Return the [X, Y] coordinate for the center point of the cell that contains the specified text.  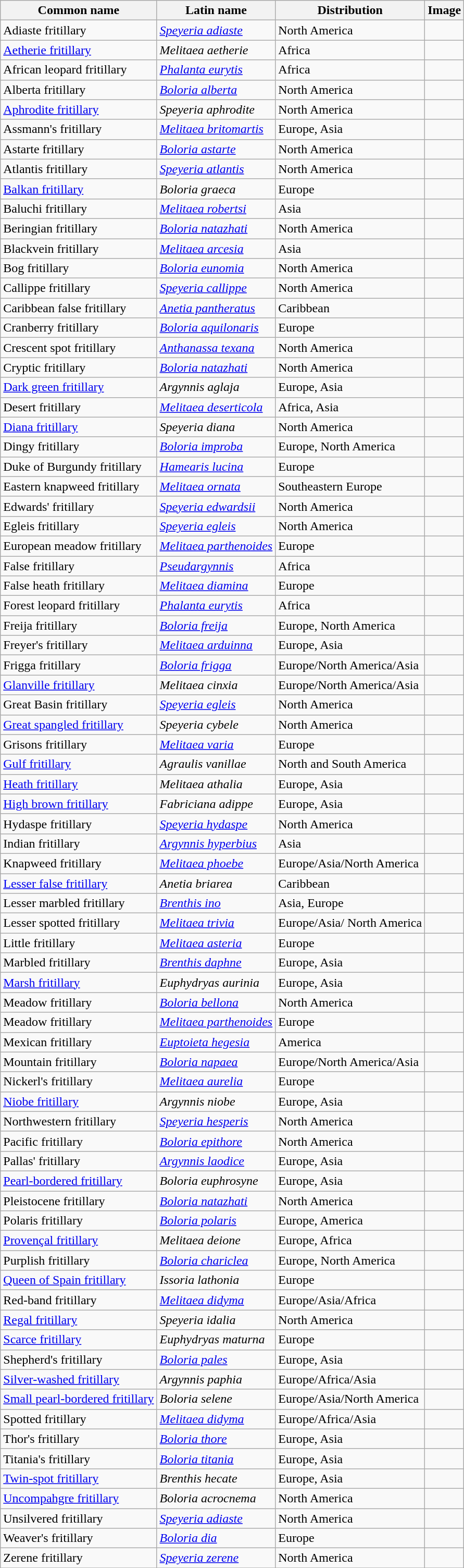
Boloria astarte [216, 149]
Titania's fritillary [79, 1459]
Melitaea arduinna [216, 645]
Red-band fritillary [79, 1300]
Melitaea athalia [216, 784]
Anetia pantheratus [216, 308]
Niobe fritillary [79, 1101]
African leopard fritillary [79, 70]
False heath fritillary [79, 586]
Assmann's fritillary [79, 129]
Forest leopard fritillary [79, 606]
Duke of Burgundy fritillary [79, 467]
Brenthis hecate [216, 1478]
Aetherie fritillary [79, 50]
Boloria epithore [216, 1141]
Crescent spot fritillary [79, 348]
Edwards' fritillary [79, 506]
Grisons fritillary [79, 744]
Lesser false fritillary [79, 884]
Twin-spot fritillary [79, 1478]
Pallas' fritillary [79, 1161]
Indian fritillary [79, 843]
Cryptic fritillary [79, 367]
Silver-washed fritillary [79, 1379]
Alberta fritillary [79, 90]
Boloria dia [216, 1538]
Pleistocene fritillary [79, 1200]
Speyeria edwardsii [216, 506]
Marbled fritillary [79, 963]
Boloria polaris [216, 1221]
Boloria aquilonaris [216, 328]
Glanville fritillary [79, 685]
Boloria thore [216, 1439]
Speyeria atlantis [216, 169]
Thor's fritillary [79, 1439]
Weaver's fritillary [79, 1538]
Dingy fritillary [79, 447]
America [350, 1042]
Mountain fritillary [79, 1062]
Nickerl's fritillary [79, 1082]
Distribution [350, 10]
Europe/Asia/ North America [350, 923]
Balkan fritillary [79, 189]
Euptoieta hegesia [216, 1042]
Argynnis niobe [216, 1101]
Aphrodite fritillary [79, 109]
Marsh fritillary [79, 983]
Boloria titania [216, 1459]
Brenthis ino [216, 903]
Boloria napaea [216, 1062]
Callippe fritillary [79, 288]
Cranberry fritillary [79, 328]
Scarce fritillary [79, 1340]
Speyeria cybele [216, 725]
Bog fritillary [79, 268]
Boloria chariclea [216, 1260]
Beringian fritillary [79, 228]
Issoria lathonia [216, 1280]
Anthanassa texana [216, 348]
Dark green fritillary [79, 387]
Boloria acrocnema [216, 1498]
Melitaea britomartis [216, 129]
Melitaea aetherie [216, 50]
Speyeria idalia [216, 1320]
Boloria eunomia [216, 268]
Knapweed fritillary [79, 863]
Common name [79, 10]
Euphydryas maturna [216, 1340]
Hydaspe fritillary [79, 824]
Melitaea deione [216, 1241]
Great Basin fritillary [79, 705]
Boloria selene [216, 1399]
Anetia briarea [216, 884]
Melitaea phoebe [216, 863]
Melitaea robertsi [216, 209]
Boloria alberta [216, 90]
Speyeria diana [216, 427]
Agraulis vanillae [216, 764]
Heath fritillary [79, 784]
Boloria graeca [216, 189]
Argynnis hyperbius [216, 843]
Atlantis fritillary [79, 169]
Regal fritillary [79, 1320]
Melitaea cinxia [216, 685]
Hamearis lucina [216, 467]
Europe/Asia/Africa [350, 1300]
Blackvein fritillary [79, 249]
Boloria freija [216, 626]
Africa, Asia [350, 407]
Argynnis aglaja [216, 387]
Boloria bellona [216, 1002]
Small pearl-bordered fritillary [79, 1399]
Frigga fritillary [79, 665]
Euphydryas aurinia [216, 983]
Spotted fritillary [79, 1419]
Asia, Europe [350, 903]
Melitaea aurelia [216, 1082]
Eastern knapweed fritillary [79, 486]
Pseudargynnis [216, 566]
False fritillary [79, 566]
Melitaea trivia [216, 923]
Desert fritillary [79, 407]
Purplish fritillary [79, 1260]
Provençal fritillary [79, 1241]
Unsilvered fritillary [79, 1518]
Boloria pales [216, 1359]
Uncompahgre fritillary [79, 1498]
Pacific fritillary [79, 1141]
Melitaea deserticola [216, 407]
North and South America [350, 764]
Speyeria zerene [216, 1558]
Lesser marbled fritillary [79, 903]
Astarte fritillary [79, 149]
Diana fritillary [79, 427]
Europe, America [350, 1221]
Brenthis daphne [216, 963]
Europe, Africa [350, 1241]
Argynnis laodice [216, 1161]
Freyer's fritillary [79, 645]
Speyeria callippe [216, 288]
European meadow fritillary [79, 546]
Melitaea diamina [216, 586]
Caribbean false fritillary [79, 308]
Great spangled fritillary [79, 725]
Shepherd's fritillary [79, 1359]
Adiaste fritillary [79, 30]
Fabriciana adippe [216, 804]
Polaris fritillary [79, 1221]
High brown fritillary [79, 804]
Little fritillary [79, 943]
Zerene fritillary [79, 1558]
Speyeria aphrodite [216, 109]
Melitaea varia [216, 744]
Southeastern Europe [350, 486]
Queen of Spain fritillary [79, 1280]
Boloria improba [216, 447]
Speyeria hesperis [216, 1121]
Melitaea arcesia [216, 249]
Boloria euphrosyne [216, 1181]
Melitaea ornata [216, 486]
Baluchi fritillary [79, 209]
Gulf fritillary [79, 764]
Speyeria hydaspe [216, 824]
Lesser spotted fritillary [79, 923]
Argynnis paphia [216, 1379]
Freija fritillary [79, 626]
Mexican fritillary [79, 1042]
Egleis fritillary [79, 526]
Melitaea asteria [216, 943]
Boloria frigga [216, 665]
Northwestern fritillary [79, 1121]
Latin name [216, 10]
Image [445, 10]
Pearl-bordered fritillary [79, 1181]
